Search for the cell housing the specified text and yield its [x, y] center coordinate. 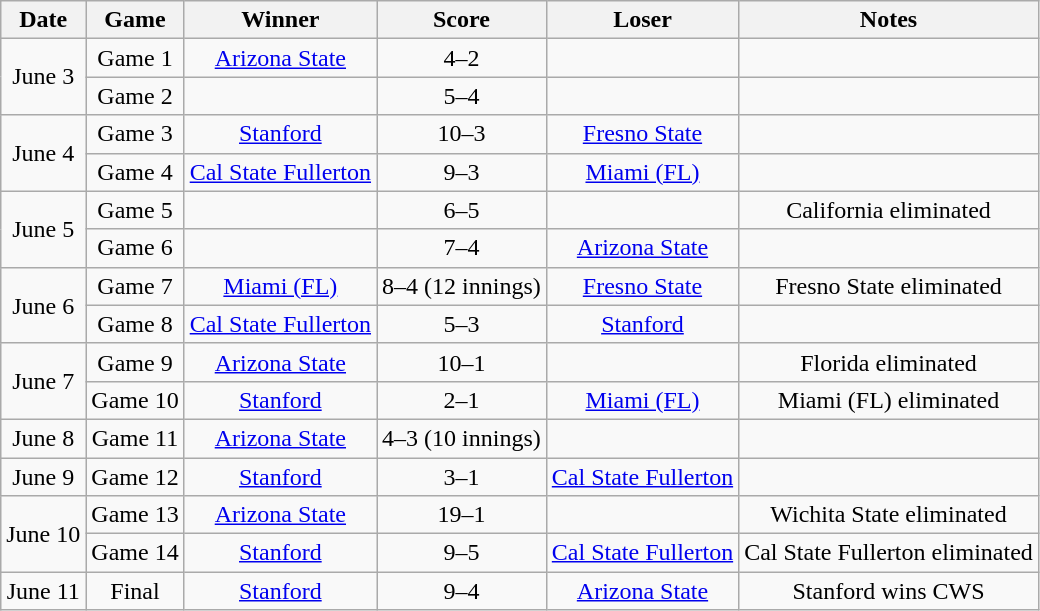
Game 14 [135, 553]
June 3 [44, 77]
10–1 [462, 362]
Game 6 [135, 248]
9–4 [462, 591]
Game 5 [135, 210]
4–2 [462, 58]
4–3 (10 innings) [462, 438]
Game 11 [135, 438]
5–4 [462, 96]
June 4 [44, 153]
2–1 [462, 400]
Game [135, 20]
Score [462, 20]
Fresno State eliminated [889, 286]
June 9 [44, 477]
Date [44, 20]
Game 13 [135, 515]
Winner [280, 20]
Game 8 [135, 324]
9–3 [462, 172]
June 11 [44, 591]
June 6 [44, 305]
Game 7 [135, 286]
10–3 [462, 134]
Game 3 [135, 134]
June 5 [44, 229]
Wichita State eliminated [889, 515]
June 7 [44, 381]
Game 4 [135, 172]
Cal State Fullerton eliminated [889, 553]
Stanford wins CWS [889, 591]
Final [135, 591]
California eliminated [889, 210]
7–4 [462, 248]
Game 10 [135, 400]
Loser [642, 20]
Florida eliminated [889, 362]
19–1 [462, 515]
Game 12 [135, 477]
6–5 [462, 210]
Game 9 [135, 362]
June 10 [44, 534]
Miami (FL) eliminated [889, 400]
Game 2 [135, 96]
3–1 [462, 477]
8–4 (12 innings) [462, 286]
Game 1 [135, 58]
9–5 [462, 553]
Notes [889, 20]
June 8 [44, 438]
5–3 [462, 324]
